Provide the (X, Y) coordinate of the cell's center where the given text is located.  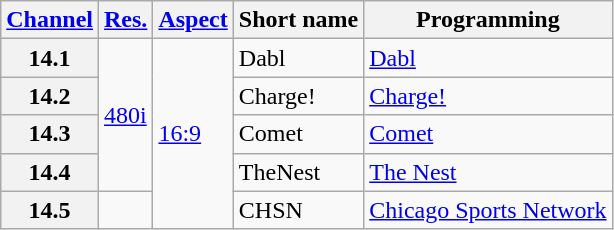
14.4 (50, 172)
Programming (488, 20)
CHSN (298, 210)
Chicago Sports Network (488, 210)
TheNest (298, 172)
The Nest (488, 172)
Res. (126, 20)
480i (126, 115)
14.3 (50, 134)
Aspect (193, 20)
14.1 (50, 58)
Short name (298, 20)
16:9 (193, 134)
14.2 (50, 96)
14.5 (50, 210)
Channel (50, 20)
